Scan for the cell matching the given text and deliver its [X, Y] coordinate at center. 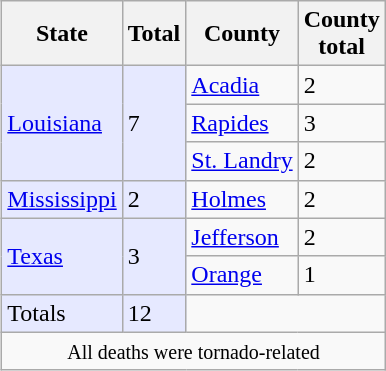
State [62, 34]
Louisiana [62, 123]
7 [154, 123]
Holmes [242, 199]
12 [154, 313]
Acadia [242, 85]
Orange [242, 275]
Jefferson [242, 237]
Totals [62, 313]
Mississippi [62, 199]
Rapides [242, 123]
1 [342, 275]
St. Landry [242, 161]
County [242, 34]
Texas [62, 256]
Countytotal [342, 34]
Total [154, 34]
All deaths were tornado-related [194, 351]
